Determine the [x, y] coordinate at the center of the cell enclosing the given text.  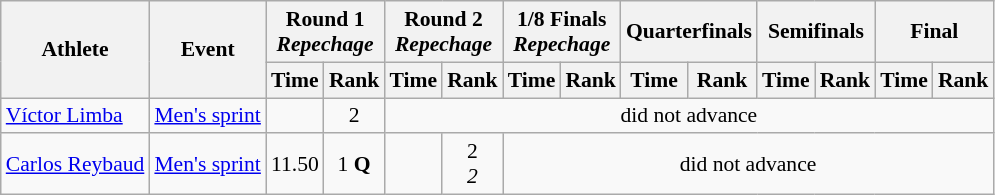
1 Q [354, 164]
1/8 FinalsRepechage [562, 32]
Round 1Repechage [325, 32]
2 [354, 116]
Carlos Reybaud [76, 164]
Semifinals [816, 32]
Event [208, 50]
Final [934, 32]
Round 2Repechage [443, 32]
22 [472, 164]
Quarterfinals [689, 32]
Athlete [76, 50]
Víctor Limba [76, 116]
11.50 [295, 164]
